Determine the (x, y) coordinate at the center of the cell enclosing the given text.  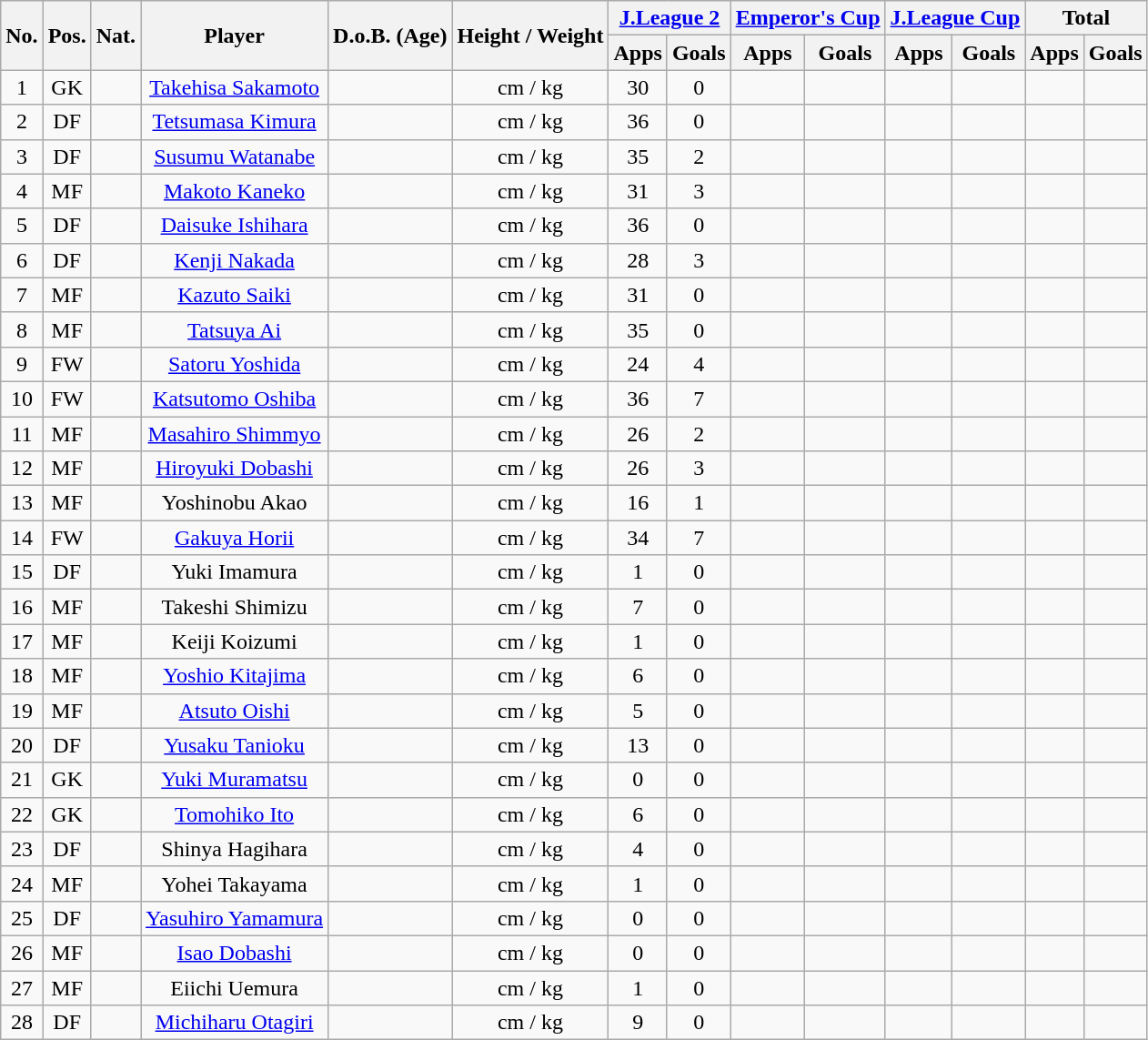
Masahiro Shimmyo (235, 434)
22 (22, 814)
17 (22, 641)
J.League Cup (955, 18)
Keiji Koizumi (235, 641)
Shinya Hagihara (235, 849)
10 (22, 399)
Tetsumasa Kimura (235, 122)
Makoto Kaneko (235, 191)
12 (22, 469)
Yusaku Tanioku (235, 745)
25 (22, 918)
Eiichi Uemura (235, 987)
Pos. (67, 35)
Katsutomo Oshiba (235, 399)
Yoshinobu Akao (235, 503)
18 (22, 676)
Yohei Takayama (235, 883)
Takehisa Sakamoto (235, 87)
Tatsuya Ai (235, 329)
Satoru Yoshida (235, 364)
Susumu Watanabe (235, 157)
D.o.B. (Age) (390, 35)
J.League 2 (670, 18)
34 (638, 538)
Atsuto Oishi (235, 711)
30 (638, 87)
Yuki Muramatsu (235, 780)
Kazuto Saiki (235, 295)
Emperor's Cup (808, 18)
Total (1086, 18)
Yasuhiro Yamamura (235, 918)
Gakuya Horii (235, 538)
19 (22, 711)
Michiharu Otagiri (235, 1023)
Hiroyuki Dobashi (235, 469)
23 (22, 849)
Tomohiko Ito (235, 814)
Kenji Nakada (235, 260)
14 (22, 538)
Height / Weight (530, 35)
20 (22, 745)
Yuki Imamura (235, 572)
Yoshio Kitajima (235, 676)
Isao Dobashi (235, 953)
27 (22, 987)
Daisuke Ishihara (235, 226)
No. (22, 35)
11 (22, 434)
Nat. (116, 35)
15 (22, 572)
Takeshi Shimizu (235, 607)
21 (22, 780)
8 (22, 329)
Player (235, 35)
